Pinpoint the cell where the given text exists, returning its [x, y] midpoint coordinate. 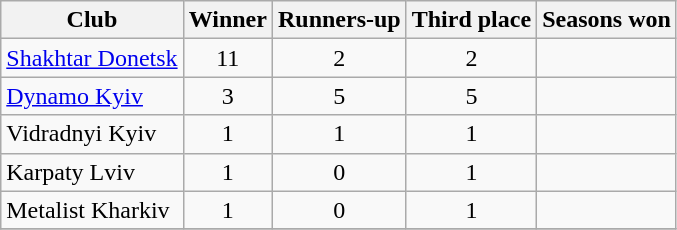
Metalist Kharkiv [92, 210]
Runners-up [339, 20]
3 [228, 96]
Vidradnyi Kyiv [92, 134]
Shakhtar Donetsk [92, 58]
11 [228, 58]
Third place [471, 20]
Club [92, 20]
Dynamo Kyiv [92, 96]
Winner [228, 20]
Seasons won [607, 20]
Karpaty Lviv [92, 172]
